Return [x, y] of the center of cell containing provided text 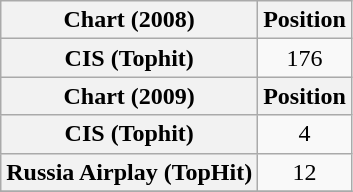
Chart (2009) [130, 96]
Russia Airplay (TopHit) [130, 172]
4 [305, 134]
Chart (2008) [130, 20]
176 [305, 58]
12 [305, 172]
